From the cell containing the given text, extract its center point as [X, Y] coordinate. 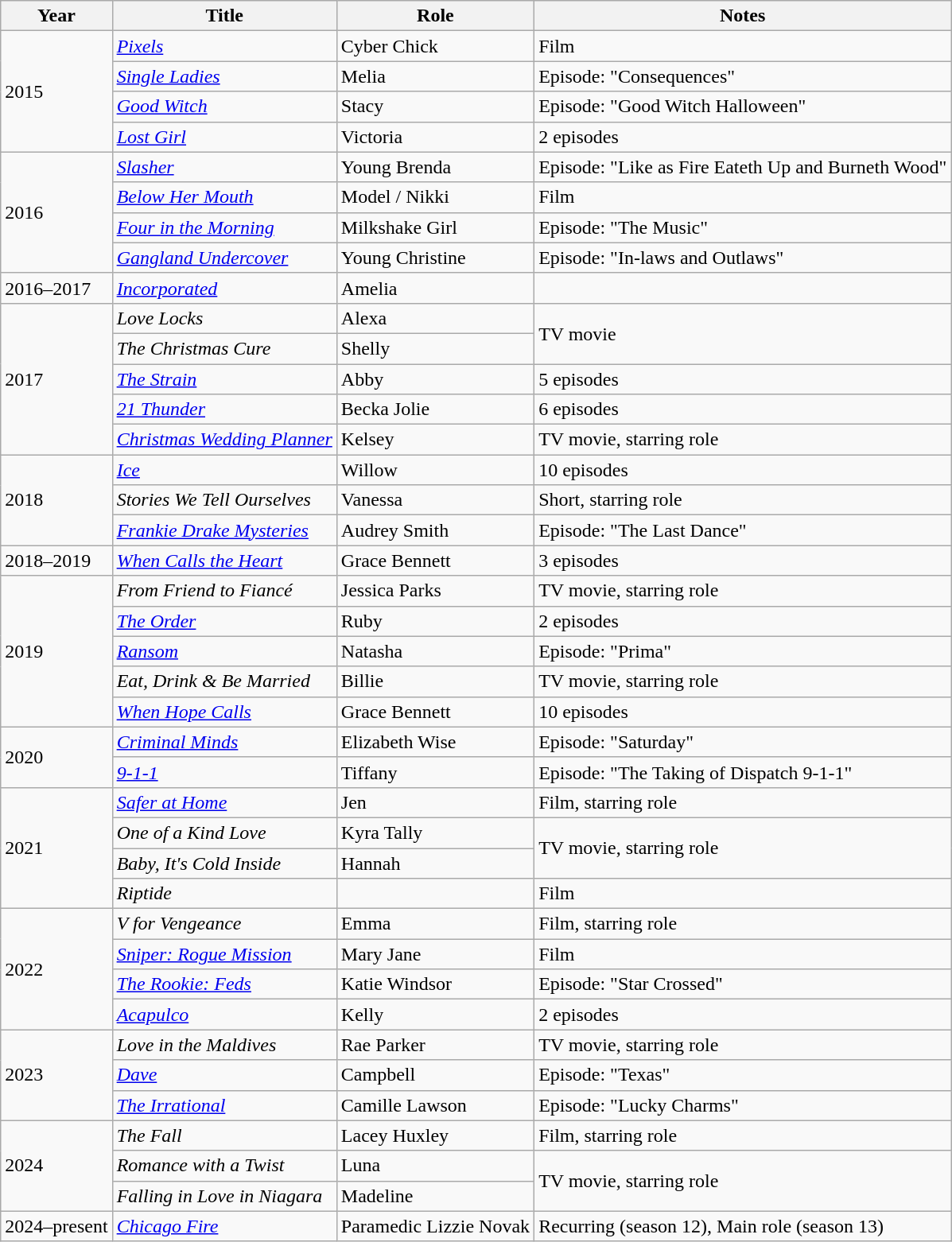
Gangland Undercover [224, 258]
Model / Nikki [435, 197]
Recurring (season 12), Main role (season 13) [743, 1226]
Milkshake Girl [435, 227]
V for Vengeance [224, 924]
Episode: "Texas" [743, 1075]
Year [56, 16]
Kelly [435, 1015]
Stories We Tell Ourselves [224, 500]
Elizabeth Wise [435, 742]
Sniper: Rogue Mission [224, 954]
Camille Lawson [435, 1105]
From Friend to Fiancé [224, 591]
2018–2019 [56, 561]
The Irrational [224, 1105]
2024–present [56, 1226]
Madeline [435, 1196]
Four in the Morning [224, 227]
Victoria [435, 137]
Billie [435, 681]
Episode: "Saturday" [743, 742]
Slasher [224, 167]
The Fall [224, 1135]
The Strain [224, 379]
Jen [435, 802]
TV movie [743, 333]
Frankie Drake Mysteries [224, 530]
When Hope Calls [224, 712]
Young Christine [435, 258]
2020 [56, 757]
Below Her Mouth [224, 197]
Love in the Maldives [224, 1045]
Katie Windsor [435, 984]
Emma [435, 924]
2018 [56, 500]
Episode: "In-laws and Outlaws" [743, 258]
Episode: "The Music" [743, 227]
The Rookie: Feds [224, 984]
2022 [56, 969]
Episode: "Consequences" [743, 76]
Luna [435, 1166]
Tiffany [435, 772]
Melia [435, 76]
Role [435, 16]
Pixels [224, 46]
2024 [56, 1166]
21 Thunder [224, 409]
Campbell [435, 1075]
Cyber Chick [435, 46]
Paramedic Lizzie Novak [435, 1226]
Episode: "Like as Fire Eateth Up and Burneth Wood" [743, 167]
Ice [224, 470]
9-1-1 [224, 772]
Mary Jane [435, 954]
2016 [56, 212]
Becka Jolie [435, 409]
5 episodes [743, 379]
Episode: "Star Crossed" [743, 984]
Love Locks [224, 318]
When Calls the Heart [224, 561]
Lost Girl [224, 137]
Single Ladies [224, 76]
2017 [56, 378]
6 episodes [743, 409]
Title [224, 16]
Romance with a Twist [224, 1166]
Rae Parker [435, 1045]
Jessica Parks [435, 591]
Criminal Minds [224, 742]
Kyra Tally [435, 833]
2015 [56, 91]
Episode: "The Taking of Dispatch 9-1-1" [743, 772]
2016–2017 [56, 288]
Episode: "The Last Dance" [743, 530]
Alexa [435, 318]
Notes [743, 16]
Safer at Home [224, 802]
Lacey Huxley [435, 1135]
Acapulco [224, 1015]
Baby, It's Cold Inside [224, 863]
Eat, Drink & Be Married [224, 681]
Incorporated [224, 288]
Chicago Fire [224, 1226]
Riptide [224, 894]
2019 [56, 651]
Abby [435, 379]
Hannah [435, 863]
Ransom [224, 651]
Stacy [435, 107]
Episode: "Lucky Charms" [743, 1105]
Vanessa [435, 500]
Ruby [435, 621]
Short, starring role [743, 500]
Willow [435, 470]
Kelsey [435, 440]
The Order [224, 621]
2023 [56, 1075]
Young Brenda [435, 167]
Episode: "Good Witch Halloween" [743, 107]
Natasha [435, 651]
Christmas Wedding Planner [224, 440]
Shelly [435, 348]
Audrey Smith [435, 530]
Amelia [435, 288]
Good Witch [224, 107]
3 episodes [743, 561]
Episode: "Prima" [743, 651]
One of a Kind Love [224, 833]
Dave [224, 1075]
2021 [56, 848]
The Christmas Cure [224, 348]
Falling in Love in Niagara [224, 1196]
